Search for the cell housing the specified text and yield its (X, Y) center coordinate. 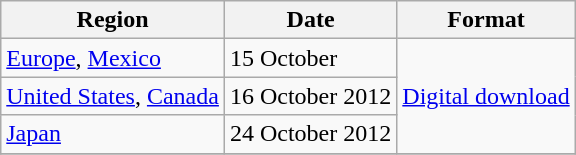
Japan (113, 134)
United States, Canada (113, 96)
Date (310, 20)
16 October 2012 (310, 96)
Europe, Mexico (113, 58)
Format (486, 20)
24 October 2012 (310, 134)
Digital download (486, 96)
Region (113, 20)
15 October (310, 58)
